Identify which cell holds the provided text, then report its (x, y) central coordinate. 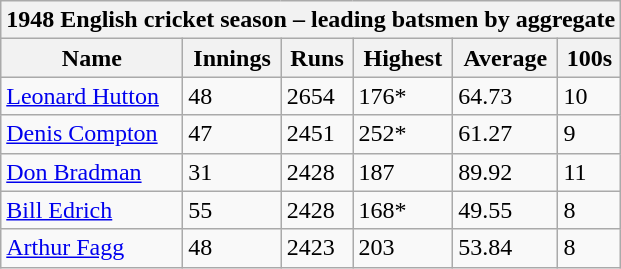
47 (232, 134)
Innings (232, 58)
10 (590, 96)
31 (232, 172)
53.84 (506, 248)
176* (403, 96)
89.92 (506, 172)
55 (232, 210)
Runs (317, 58)
Average (506, 58)
1948 English cricket season – leading batsmen by aggregate (311, 20)
11 (590, 172)
252* (403, 134)
Name (92, 58)
Highest (403, 58)
Arthur Fagg (92, 248)
Don Bradman (92, 172)
Leonard Hutton (92, 96)
100s (590, 58)
Bill Edrich (92, 210)
9 (590, 134)
49.55 (506, 210)
61.27 (506, 134)
203 (403, 248)
2654 (317, 96)
187 (403, 172)
Denis Compton (92, 134)
2451 (317, 134)
64.73 (506, 96)
2423 (317, 248)
168* (403, 210)
